Find where the given text appears and provide that cell's center as [X, Y] coordinate. 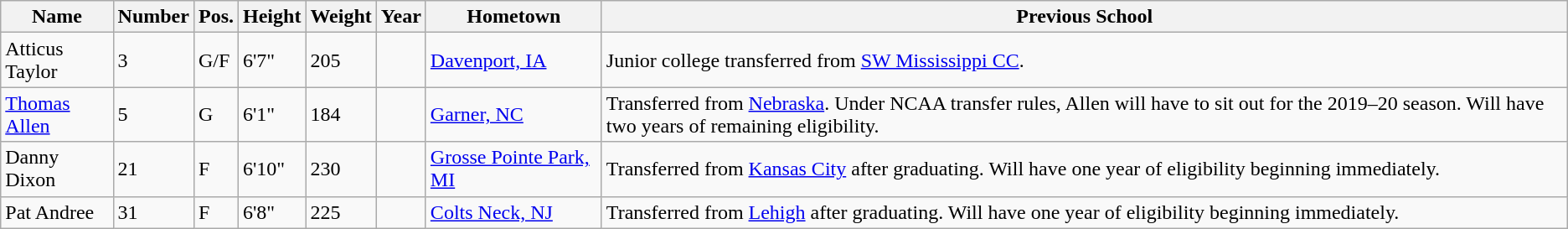
Hometown [513, 17]
225 [341, 212]
6'1" [272, 114]
6'8" [272, 212]
G [216, 114]
Atticus Taylor [57, 60]
5 [153, 114]
Garner, NC [513, 114]
Number [153, 17]
Junior college transferred from SW Mississippi CC. [1084, 60]
Name [57, 17]
Pat Andree [57, 212]
Danny Dixon [57, 169]
205 [341, 60]
Grosse Pointe Park, MI [513, 169]
3 [153, 60]
G/F [216, 60]
Colts Neck, NJ [513, 212]
Height [272, 17]
Year [400, 17]
230 [341, 169]
21 [153, 169]
31 [153, 212]
Thomas Allen [57, 114]
Davenport, IA [513, 60]
Pos. [216, 17]
Transferred from Lehigh after graduating. Will have one year of eligibility beginning immediately. [1084, 212]
6'10" [272, 169]
Weight [341, 17]
Previous School [1084, 17]
Transferred from Kansas City after graduating. Will have one year of eligibility beginning immediately. [1084, 169]
6'7" [272, 60]
184 [341, 114]
